From the cell containing the given text, extract its center point as (x, y) coordinate. 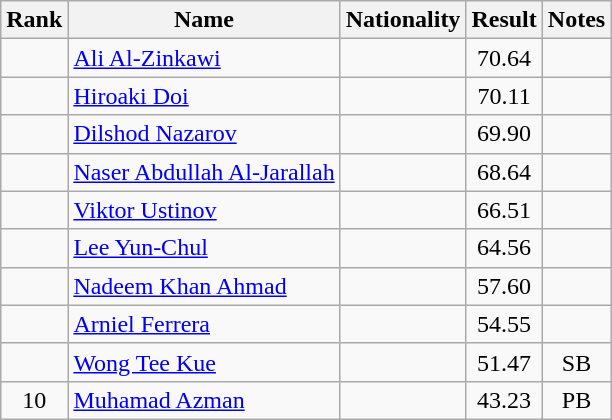
Result (504, 20)
Muhamad Azman (204, 400)
66.51 (504, 210)
68.64 (504, 172)
Dilshod Nazarov (204, 134)
70.64 (504, 58)
43.23 (504, 400)
Nadeem Khan Ahmad (204, 286)
54.55 (504, 324)
57.60 (504, 286)
10 (34, 400)
Hiroaki Doi (204, 96)
PB (576, 400)
70.11 (504, 96)
SB (576, 362)
Name (204, 20)
Wong Tee Kue (204, 362)
Nationality (403, 20)
Naser Abdullah Al-Jarallah (204, 172)
64.56 (504, 248)
Arniel Ferrera (204, 324)
Notes (576, 20)
51.47 (504, 362)
Viktor Ustinov (204, 210)
Rank (34, 20)
Ali Al-Zinkawi (204, 58)
Lee Yun-Chul (204, 248)
69.90 (504, 134)
